Scan for the cell matching the given text and deliver its [X, Y] coordinate at center. 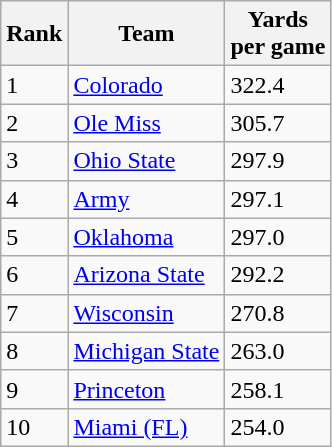
6 [34, 275]
292.2 [278, 275]
2 [34, 123]
Oklahoma [146, 237]
Arizona State [146, 275]
Wisconsin [146, 313]
263.0 [278, 351]
Rank [34, 34]
3 [34, 161]
297.1 [278, 199]
8 [34, 351]
Princeton [146, 389]
Team [146, 34]
258.1 [278, 389]
Colorado [146, 85]
322.4 [278, 85]
Ole Miss [146, 123]
297.9 [278, 161]
1 [34, 85]
Ohio State [146, 161]
305.7 [278, 123]
Miami (FL) [146, 427]
297.0 [278, 237]
Michigan State [146, 351]
7 [34, 313]
Army [146, 199]
9 [34, 389]
270.8 [278, 313]
10 [34, 427]
5 [34, 237]
254.0 [278, 427]
4 [34, 199]
Yardsper game [278, 34]
